For the text-containing cell, return its midpoint in (X, Y) coordinate format. 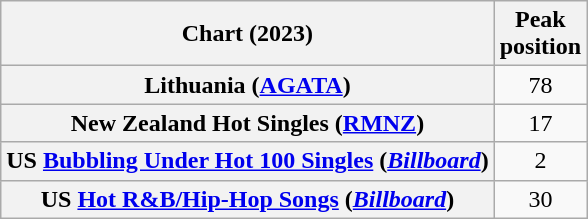
2 (540, 161)
US Bubbling Under Hot 100 Singles (Billboard) (248, 161)
17 (540, 123)
Lithuania (AGATA) (248, 85)
78 (540, 85)
30 (540, 199)
Chart (2023) (248, 34)
US Hot R&B/Hip-Hop Songs (Billboard) (248, 199)
New Zealand Hot Singles (RMNZ) (248, 123)
Peakposition (540, 34)
